Provide the [x, y] coordinate of the cell's center where the given text is located.  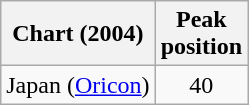
Peakposition [201, 34]
Japan (Oricon) [78, 85]
40 [201, 85]
Chart (2004) [78, 34]
